Provide the (X, Y) coordinate of the cell's center where the given text is located.  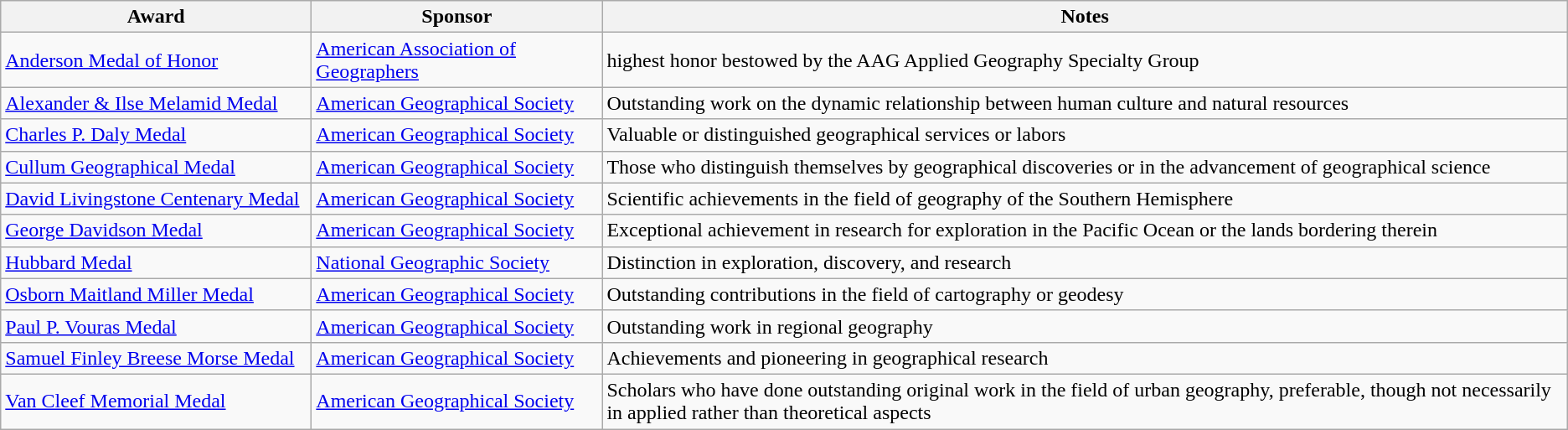
Alexander & Ilse Melamid Medal (156, 103)
Exceptional achievement in research for exploration in the Pacific Ocean or the lands bordering therein (1085, 231)
Outstanding work in regional geography (1085, 326)
Notes (1085, 17)
Distinction in exploration, discovery, and research (1085, 262)
Award (156, 17)
American Association of Geographers (457, 60)
Paul P. Vouras Medal (156, 326)
National Geographic Society (457, 262)
highest honor bestowed by the AAG Applied Geography Specialty Group (1085, 60)
Scientific achievements in the field of geography of the Southern Hemisphere (1085, 199)
Valuable or distinguished geographical services or labors (1085, 135)
Osborn Maitland Miller Medal (156, 294)
Hubbard Medal (156, 262)
Cullum Geographical Medal (156, 167)
Anderson Medal of Honor (156, 60)
Charles P. Daly Medal (156, 135)
Van Cleef Memorial Medal (156, 401)
Outstanding work on the dynamic relationship between human culture and natural resources (1085, 103)
George Davidson Medal (156, 231)
Outstanding contributions in the field of cartography or geodesy (1085, 294)
Samuel Finley Breese Morse Medal (156, 358)
Sponsor (457, 17)
Achievements and pioneering in geographical research (1085, 358)
David Livingstone Centenary Medal (156, 199)
Those who distinguish themselves by geographical discoveries or in the advancement of geographical science (1085, 167)
